Locate the cell with the specified text and output its (X, Y) center coordinate. 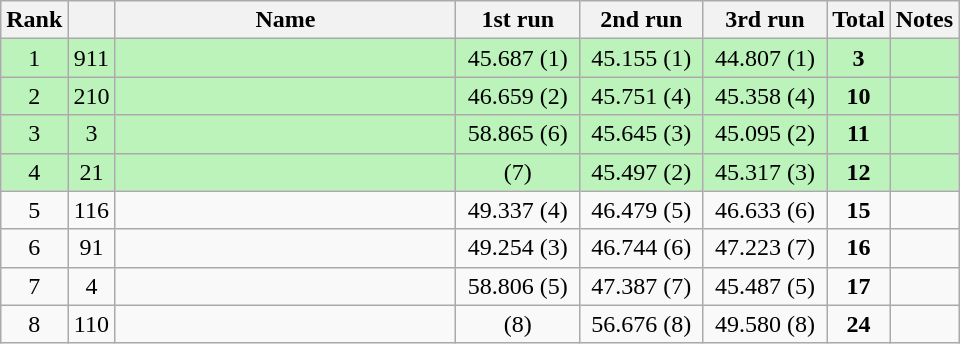
Notes (924, 20)
46.744 (6) (642, 248)
8 (34, 324)
(8) (518, 324)
3rd run (765, 20)
49.254 (3) (518, 248)
110 (92, 324)
7 (34, 286)
10 (859, 96)
21 (92, 172)
45.358 (4) (765, 96)
47.387 (7) (642, 286)
210 (92, 96)
49.580 (8) (765, 324)
47.223 (7) (765, 248)
46.479 (5) (642, 210)
46.659 (2) (518, 96)
1 (34, 58)
6 (34, 248)
116 (92, 210)
5 (34, 210)
45.095 (2) (765, 134)
46.633 (6) (765, 210)
17 (859, 286)
2nd run (642, 20)
1st run (518, 20)
91 (92, 248)
2 (34, 96)
24 (859, 324)
44.807 (1) (765, 58)
45.751 (4) (642, 96)
58.806 (5) (518, 286)
45.155 (1) (642, 58)
Rank (34, 20)
11 (859, 134)
45.645 (3) (642, 134)
45.497 (2) (642, 172)
49.337 (4) (518, 210)
(7) (518, 172)
45.687 (1) (518, 58)
56.676 (8) (642, 324)
16 (859, 248)
12 (859, 172)
58.865 (6) (518, 134)
Total (859, 20)
Name (286, 20)
45.317 (3) (765, 172)
15 (859, 210)
45.487 (5) (765, 286)
911 (92, 58)
